Locate the cell with the specified text and output its (X, Y) center coordinate. 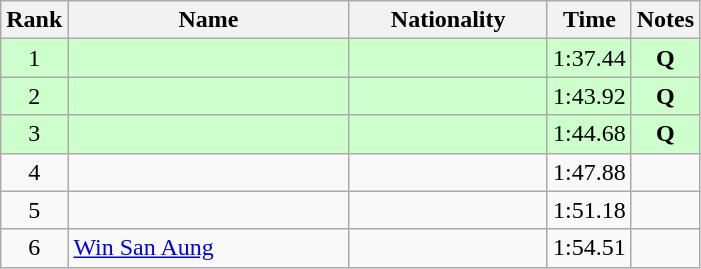
1 (34, 58)
5 (34, 210)
1:51.18 (589, 210)
1:37.44 (589, 58)
4 (34, 172)
Time (589, 20)
3 (34, 134)
2 (34, 96)
1:43.92 (589, 96)
Nationality (448, 20)
Notes (665, 20)
1:44.68 (589, 134)
1:54.51 (589, 248)
Rank (34, 20)
Name (208, 20)
6 (34, 248)
Win San Aung (208, 248)
1:47.88 (589, 172)
